Pinpoint the cell where the given text exists, returning its [X, Y] midpoint coordinate. 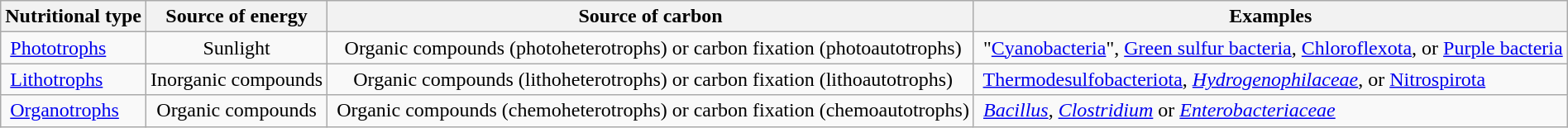
Organic compounds (chemoheterotrophs) or carbon fixation (chemoautotrophs) [651, 111]
Organic compounds (lithoheterotrophs) or carbon fixation (lithoautotrophs) [651, 79]
"Cyanobacteria", Green sulfur bacteria, Chloroflexota, or Purple bacteria [1270, 48]
Organotrophs [74, 111]
Bacillus, Clostridium or Enterobacteriaceae [1270, 111]
Source of carbon [651, 17]
Sunlight [237, 48]
Nutritional type [74, 17]
Source of energy [237, 17]
Examples [1270, 17]
Organic compounds [237, 111]
Organic compounds (photoheterotrophs) or carbon fixation (photoautotrophs) [651, 48]
Phototrophs [74, 48]
Lithotrophs [74, 79]
Thermodesulfobacteriota, Hydrogenophilaceae, or Nitrospirota [1270, 79]
Inorganic compounds [237, 79]
